Find where the given text appears and provide that cell's center as [x, y] coordinate. 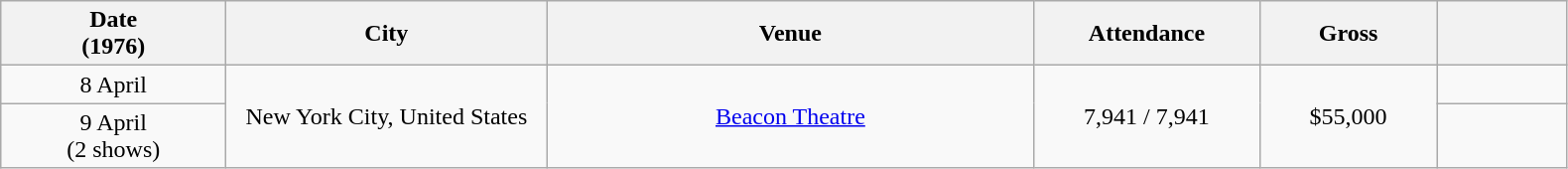
9 April(2 shows) [113, 135]
Date(1976) [113, 34]
New York City, United States [387, 117]
City [387, 34]
7,941 / 7,941 [1147, 117]
$55,000 [1348, 117]
8 April [113, 84]
Gross [1348, 34]
Attendance [1147, 34]
Venue [790, 34]
Beacon Theatre [790, 117]
